Find where the given text appears and provide that cell's center as [X, Y] coordinate. 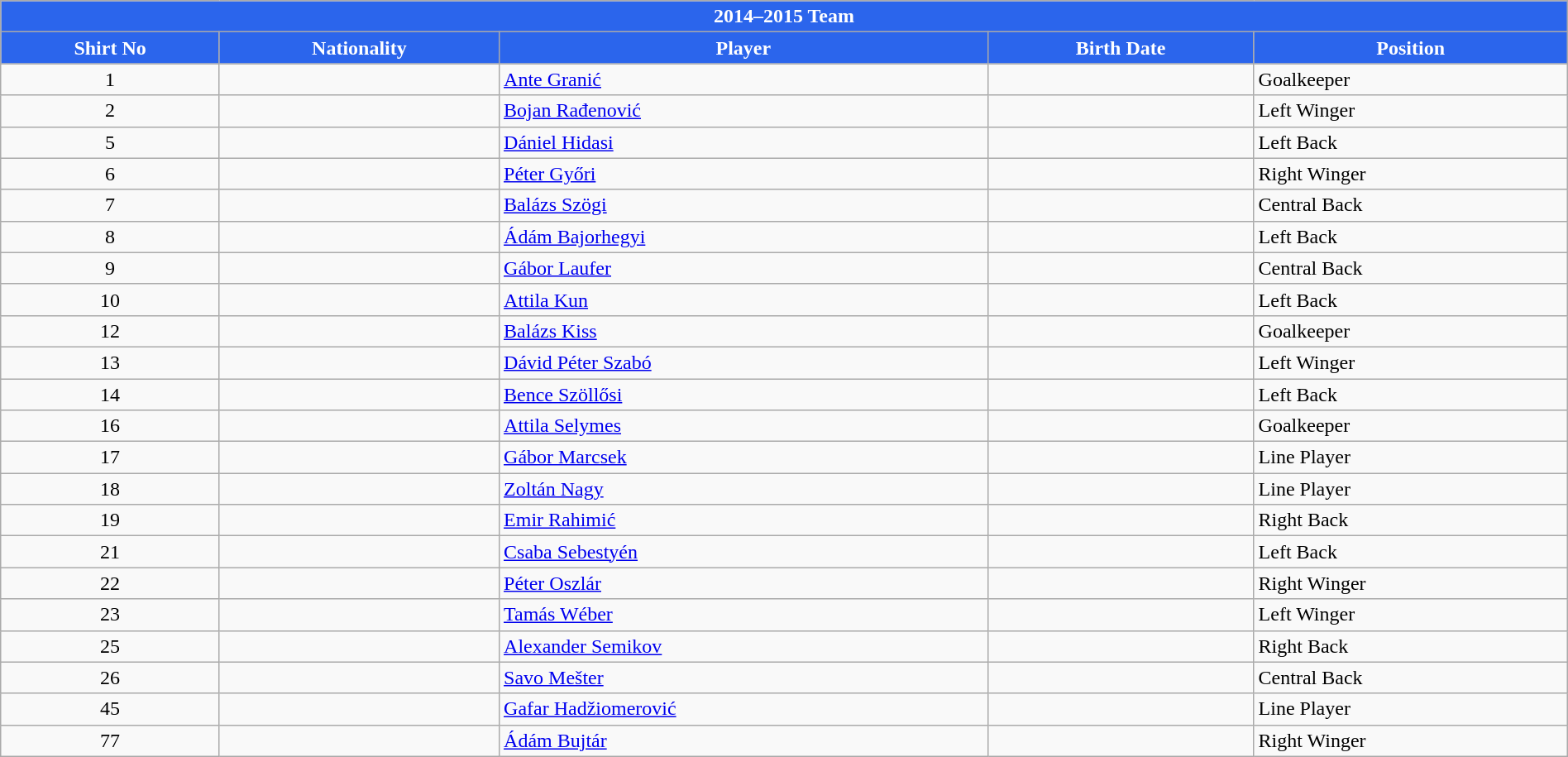
8 [111, 237]
Dávid Péter Szabó [744, 362]
Gábor Marcsek [744, 458]
19 [111, 520]
Péter Győri [744, 174]
10 [111, 299]
Balázs Szögi [744, 205]
Attila Kun [744, 299]
Ádám Bujtár [744, 740]
14 [111, 395]
5 [111, 142]
Position [1411, 48]
17 [111, 458]
Gafar Hadžiomerović [744, 709]
7 [111, 205]
Player [744, 48]
Balázs Kiss [744, 331]
77 [111, 740]
Nationality [359, 48]
16 [111, 426]
Csaba Sebestyén [744, 552]
18 [111, 489]
Bojan Rađenović [744, 111]
26 [111, 678]
Péter Oszlár [744, 583]
Ante Granić [744, 79]
Emir Rahimić [744, 520]
Birth Date [1121, 48]
Savo Mešter [744, 678]
21 [111, 552]
2 [111, 111]
Zoltán Nagy [744, 489]
Shirt No [111, 48]
23 [111, 615]
Alexander Semikov [744, 646]
1 [111, 79]
13 [111, 362]
2014–2015 Team [784, 17]
9 [111, 268]
Dániel Hidasi [744, 142]
25 [111, 646]
12 [111, 331]
22 [111, 583]
Ádám Bajorhegyi [744, 237]
Bence Szöllősi [744, 395]
6 [111, 174]
Tamás Wéber [744, 615]
45 [111, 709]
Attila Selymes [744, 426]
Gábor Laufer [744, 268]
